Provide the [x, y] coordinate of the cell's center where the given text is located.  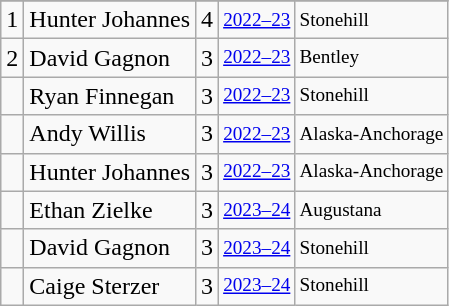
1 [12, 20]
2 [12, 58]
Caige Sterzer [110, 286]
Ryan Finnegan [110, 96]
Augustana [372, 210]
Andy Willis [110, 134]
Bentley [372, 58]
4 [208, 20]
Ethan Zielke [110, 210]
